Capture the cell that displays the provided text and extract its [x, y] central coordinate. 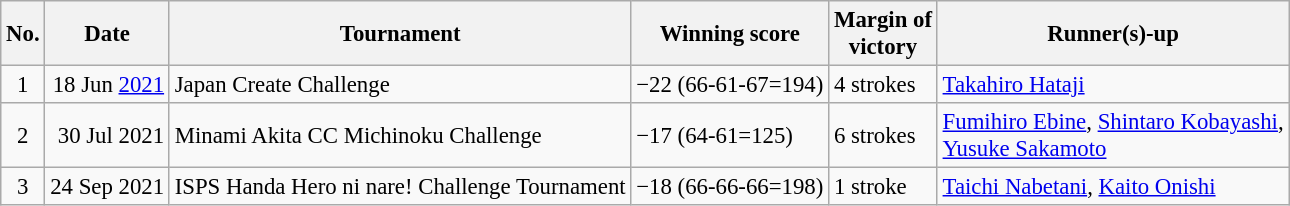
−18 (66-66-66=198) [730, 187]
Margin ofvictory [884, 34]
6 strokes [884, 136]
30 Jul 2021 [107, 136]
Date [107, 34]
Winning score [730, 34]
Japan Create Challenge [400, 85]
Runner(s)-up [1113, 34]
Tournament [400, 34]
3 [23, 187]
ISPS Handa Hero ni nare! Challenge Tournament [400, 187]
Fumihiro Ebine, Shintaro Kobayashi, Yusuke Sakamoto [1113, 136]
18 Jun 2021 [107, 85]
1 stroke [884, 187]
−22 (66-61-67=194) [730, 85]
−17 (64-61=125) [730, 136]
Taichi Nabetani, Kaito Onishi [1113, 187]
24 Sep 2021 [107, 187]
No. [23, 34]
4 strokes [884, 85]
Takahiro Hataji [1113, 85]
Minami Akita CC Michinoku Challenge [400, 136]
1 [23, 85]
2 [23, 136]
